Provide the (x, y) coordinate of the cell's center where the given text is located.  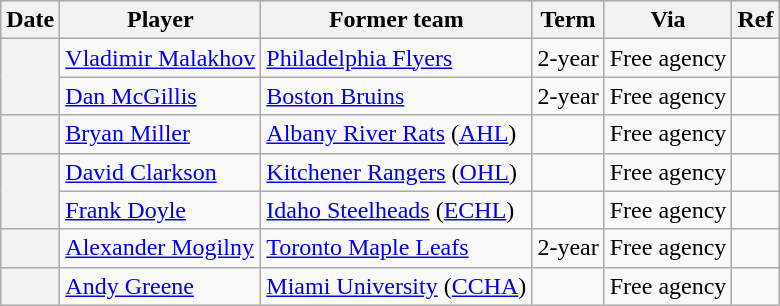
Date (30, 20)
Miami University (CCHA) (396, 286)
Andy Greene (160, 286)
Alexander Mogilny (160, 248)
Via (668, 20)
Idaho Steelheads (ECHL) (396, 210)
Albany River Rats (AHL) (396, 134)
Toronto Maple Leafs (396, 248)
Ref (756, 20)
Player (160, 20)
Philadelphia Flyers (396, 58)
Kitchener Rangers (OHL) (396, 172)
Term (568, 20)
Dan McGillis (160, 96)
Former team (396, 20)
Frank Doyle (160, 210)
Boston Bruins (396, 96)
Bryan Miller (160, 134)
David Clarkson (160, 172)
Vladimir Malakhov (160, 58)
